Scan for the cell matching the given text and deliver its (X, Y) coordinate at center. 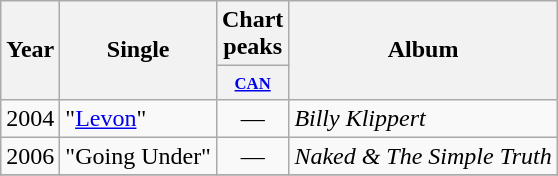
2006 (30, 156)
"Levon" (138, 118)
Naked & The Simple Truth (423, 156)
2004 (30, 118)
Chart peaks (252, 34)
CAN (252, 82)
Album (423, 50)
Single (138, 50)
"Going Under" (138, 156)
Year (30, 50)
Billy Klippert (423, 118)
